Output the [X, Y] coordinate of the center of the cell containing the given text.  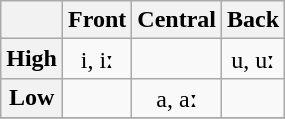
u, uː [254, 59]
i, iː [98, 59]
Low [32, 98]
Back [254, 20]
Central [177, 20]
Front [98, 20]
High [32, 59]
a, aː [177, 98]
